Return the (x, y) coordinate for the center point of the cell that contains the specified text.  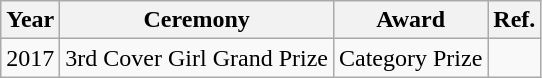
Ref. (514, 20)
Ceremony (197, 20)
Year (30, 20)
Category Prize (410, 58)
Award (410, 20)
2017 (30, 58)
3rd Cover Girl Grand Prize (197, 58)
